From the cell containing the given text, extract its center point as (X, Y) coordinate. 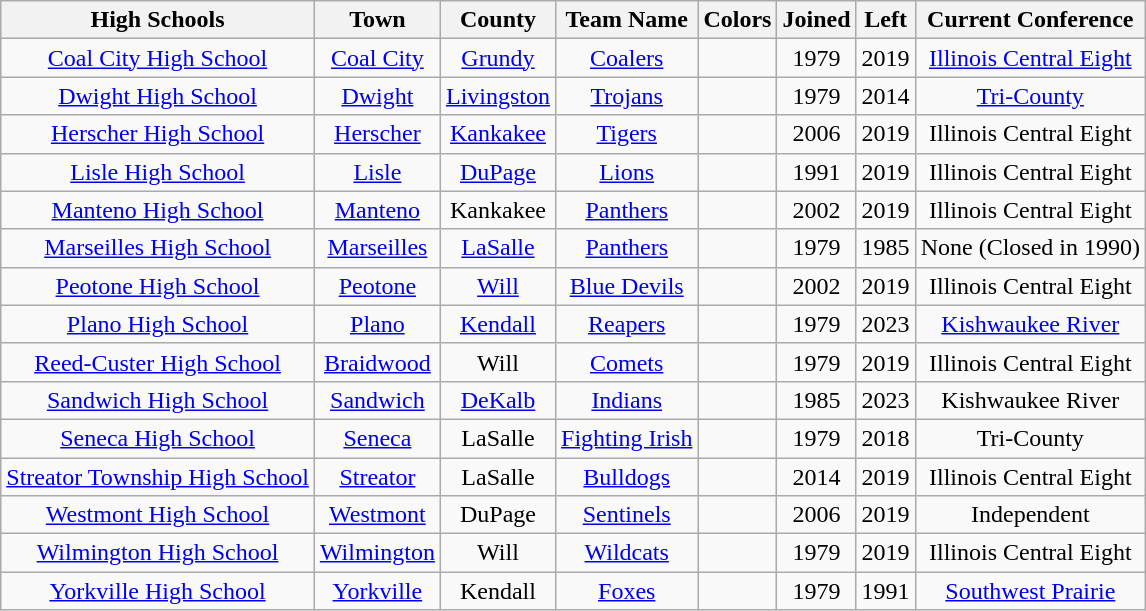
DeKalb (498, 400)
None (Closed in 1990) (1030, 248)
Colors (738, 20)
Coal City (377, 58)
Manteno (377, 210)
Coal City High School (158, 58)
Comets (627, 362)
Reapers (627, 324)
Town (377, 20)
Streator Township High School (158, 477)
Grundy (498, 58)
Reed-Custer High School (158, 362)
Westmont (377, 515)
Lisle (377, 172)
Dwight (377, 96)
Wilmington High School (158, 553)
Peotone (377, 286)
County (498, 20)
Current Conference (1030, 20)
Coalers (627, 58)
Trojans (627, 96)
Sandwich (377, 400)
Left (886, 20)
Fighting Irish (627, 438)
Herscher (377, 134)
Independent (1030, 515)
Marseilles High School (158, 248)
Westmont High School (158, 515)
Joined (816, 20)
Team Name (627, 20)
Blue Devils (627, 286)
Sentinels (627, 515)
Lisle High School (158, 172)
Dwight High School (158, 96)
Plano (377, 324)
Indians (627, 400)
Foxes (627, 591)
Southwest Prairie (1030, 591)
High Schools (158, 20)
Yorkville High School (158, 591)
2018 (886, 438)
Seneca High School (158, 438)
Wilmington (377, 553)
Wildcats (627, 553)
Seneca (377, 438)
Tigers (627, 134)
Marseilles (377, 248)
Herscher High School (158, 134)
Sandwich High School (158, 400)
Manteno High School (158, 210)
Bulldogs (627, 477)
Streator (377, 477)
Lions (627, 172)
Braidwood (377, 362)
Yorkville (377, 591)
Plano High School (158, 324)
Livingston (498, 96)
Peotone High School (158, 286)
